Extract the [X, Y] coordinate from the center of the cell holding the provided text.  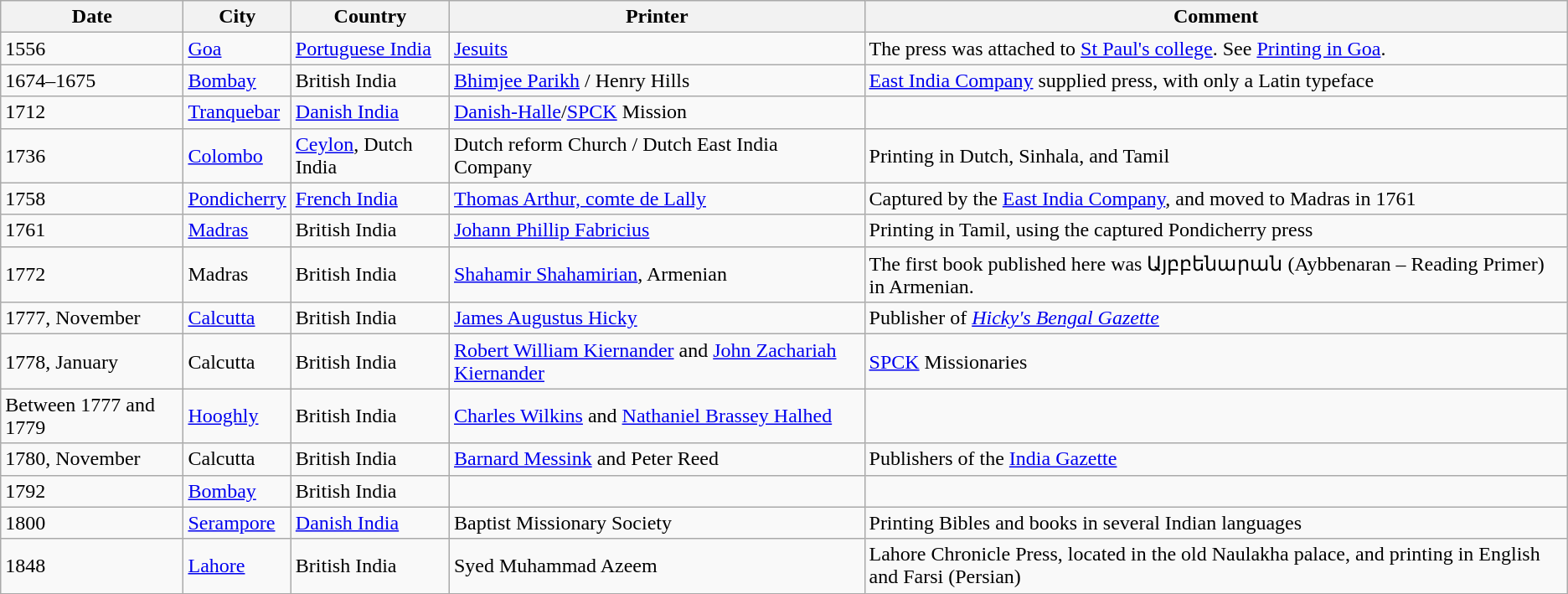
Hooghly [237, 416]
Publishers of the India Gazette [1216, 459]
Printing in Tamil, using the captured Pondicherry press [1216, 230]
Ceylon, Dutch India [370, 156]
Tranquebar [237, 112]
Shahamir Shahamirian, Armenian [657, 275]
Colombo [237, 156]
The first book published here was Այբբենարան (Aybbenaran – Reading Primer) in Armenian. [1216, 275]
Publisher of Hicky's Bengal Gazette [1216, 318]
1772 [92, 275]
1761 [92, 230]
Comment [1216, 17]
Captured by the East India Company, and moved to Madras in 1761 [1216, 199]
Printer [657, 17]
Goa [237, 49]
1736 [92, 156]
Charles Wilkins and Nathaniel Brassey Halhed [657, 416]
French India [370, 199]
1792 [92, 491]
Thomas Arthur, comte de Lally [657, 199]
Dutch reform Church / Dutch East India Company [657, 156]
Johann Phillip Fabricius [657, 230]
Date [92, 17]
1556 [92, 49]
Jesuits [657, 49]
1674–1675 [92, 80]
Syed Muhammad Azeem [657, 566]
1780, November [92, 459]
East India Company supplied press, with only a Latin typeface [1216, 80]
1778, January [92, 362]
Serampore [237, 523]
Bhimjee Parikh / Henry Hills [657, 80]
1712 [92, 112]
Lahore [237, 566]
Between 1777 and 1779 [92, 416]
Robert William Kiernander and John Zachariah Kiernander [657, 362]
Lahore Chronicle Press, located in the old Naulakha palace, and printing in English and Farsi (Persian) [1216, 566]
Baptist Missionary Society [657, 523]
Printing Bibles and books in several Indian languages [1216, 523]
1800 [92, 523]
Danish-Halle/SPCK Mission [657, 112]
Pondicherry [237, 199]
Barnard Messink and Peter Reed [657, 459]
1848 [92, 566]
1777, November [92, 318]
Printing in Dutch, Sinhala, and Tamil [1216, 156]
Country [370, 17]
James Augustus Hicky [657, 318]
1758 [92, 199]
The press was attached to St Paul's college. See Printing in Goa. [1216, 49]
SPCK Missionaries [1216, 362]
Portuguese India [370, 49]
City [237, 17]
